Search for the cell housing the specified text and yield its [x, y] center coordinate. 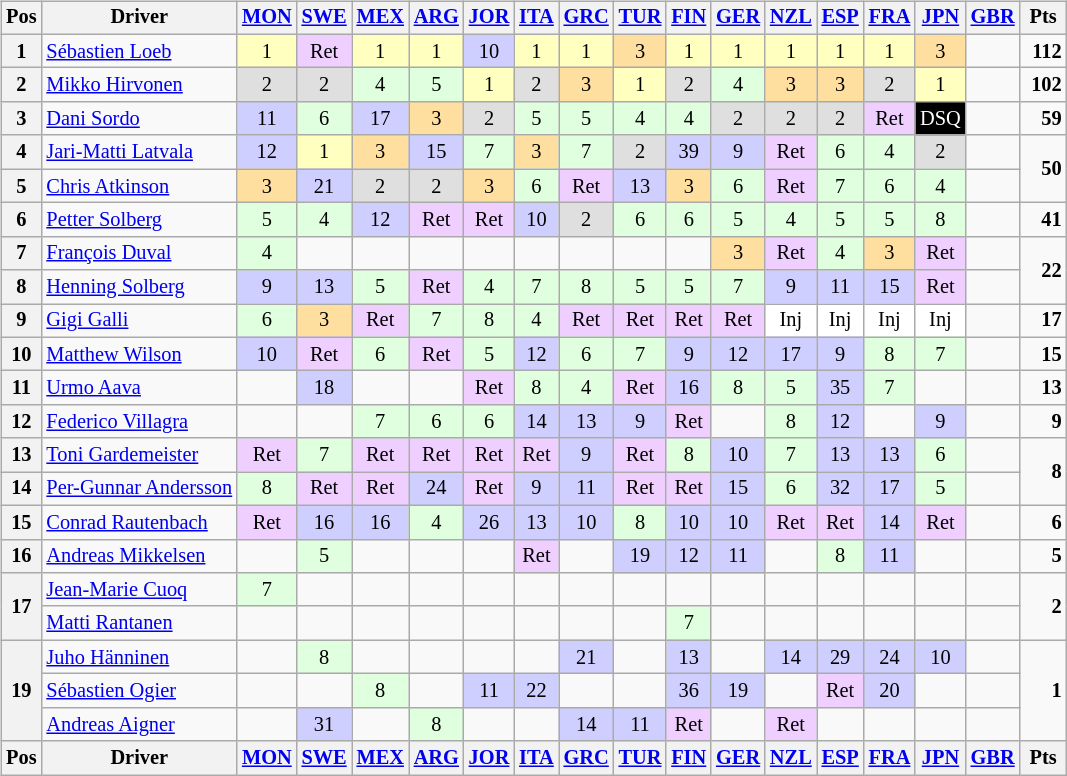
Toni Gardemeister [139, 455]
39 [688, 152]
Sébastien Loeb [139, 51]
Andreas Mikkelsen [139, 556]
59 [1044, 119]
Mikko Hirvonen [139, 85]
Jari-Matti Latvala [139, 152]
41 [1044, 220]
20 [890, 691]
102 [1044, 85]
Federico Villagra [139, 422]
Sébastien Ogier [139, 691]
Andreas Aigner [139, 724]
112 [1044, 51]
Dani Sordo [139, 119]
Matthew Wilson [139, 354]
Gigi Galli [139, 321]
DSQ [940, 119]
36 [688, 691]
Matti Rantanen [139, 623]
50 [1044, 168]
Henning Solberg [139, 287]
Urmo Aava [139, 388]
35 [840, 388]
Per-Gunnar Andersson [139, 489]
Conrad Rautenbach [139, 522]
François Duval [139, 253]
32 [840, 489]
31 [324, 724]
Jean-Marie Cuoq [139, 590]
18 [324, 388]
Juho Hänninen [139, 657]
Chris Atkinson [139, 186]
Petter Solberg [139, 220]
26 [489, 522]
29 [840, 657]
